Extract the (x, y) coordinate from the center of the cell holding the provided text.  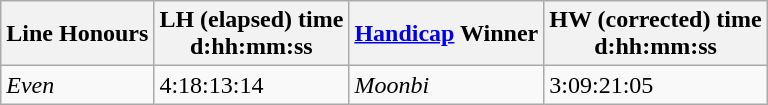
Even (78, 85)
3:09:21:05 (656, 85)
Handicap Winner (446, 34)
Moonbi (446, 85)
Line Honours (78, 34)
4:18:13:14 (252, 85)
LH (elapsed) time d:hh:mm:ss (252, 34)
HW (corrected) time d:hh:mm:ss (656, 34)
